Return (X, Y) of the center of cell containing provided text 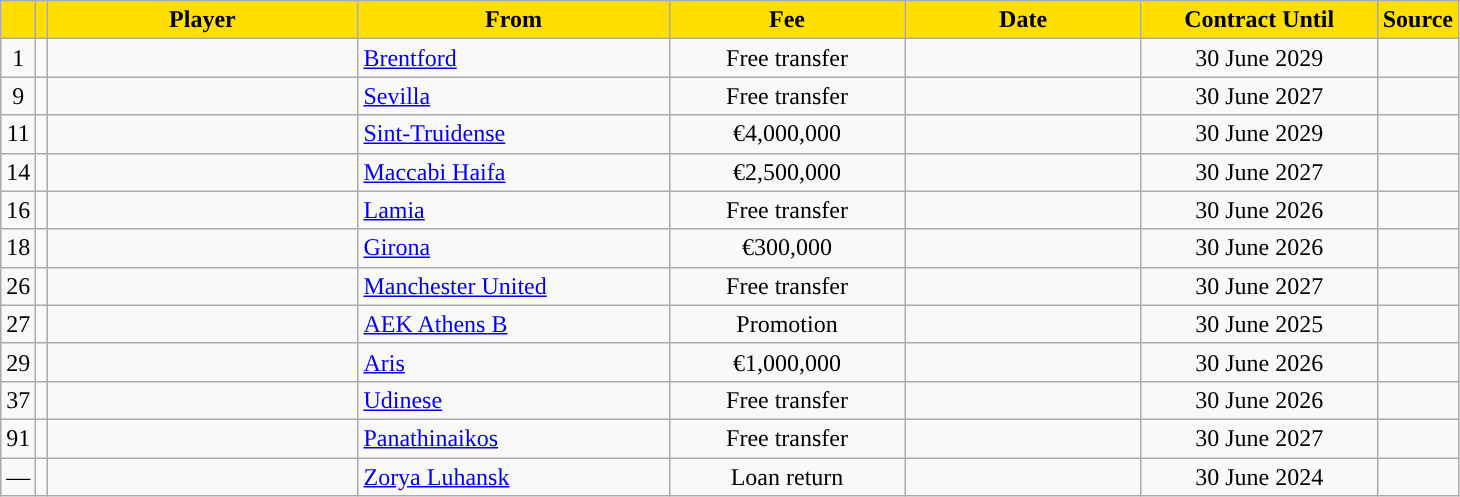
€300,000 (787, 248)
Player (202, 20)
Contract Until (1259, 20)
Date (1023, 20)
9 (18, 96)
Zorya Luhansk (514, 477)
30 June 2024 (1259, 477)
27 (18, 324)
29 (18, 362)
30 June 2025 (1259, 324)
Sint-Truidense (514, 134)
11 (18, 134)
Source (1418, 20)
91 (18, 438)
Girona (514, 248)
Maccabi Haifa (514, 172)
Panathinaikos (514, 438)
Loan return (787, 477)
€2,500,000 (787, 172)
Brentford (514, 58)
14 (18, 172)
Sevilla (514, 96)
Promotion (787, 324)
AEK Athens Β (514, 324)
€4,000,000 (787, 134)
Lamia (514, 210)
26 (18, 286)
18 (18, 248)
Aris (514, 362)
— (18, 477)
Manchester United (514, 286)
16 (18, 210)
Udinese (514, 400)
1 (18, 58)
From (514, 20)
€1,000,000 (787, 362)
Fee (787, 20)
37 (18, 400)
